Scan for the cell matching the given text and deliver its (x, y) coordinate at center. 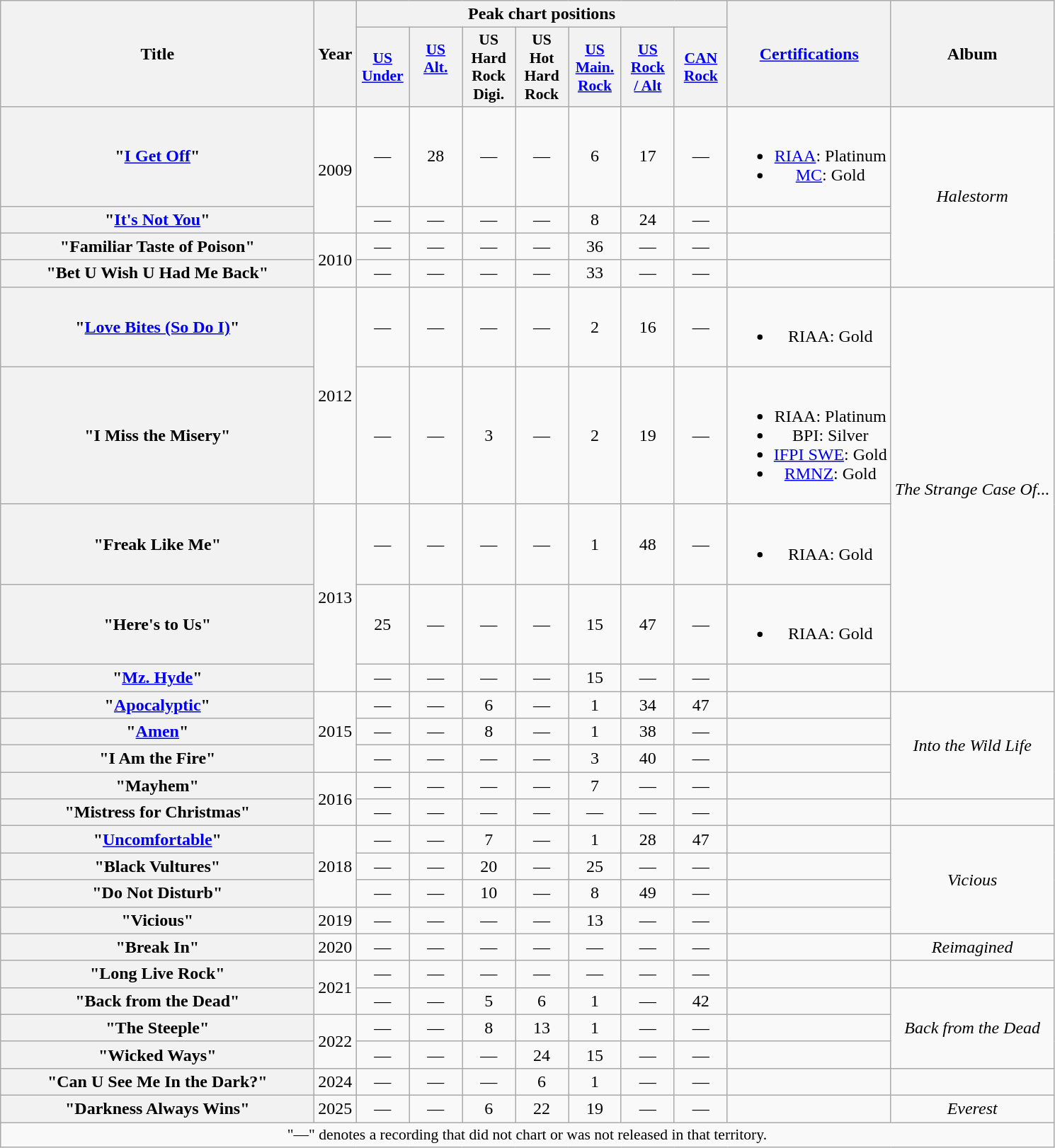
2015 (336, 731)
CANRock (701, 67)
Year (336, 54)
Halestorm (972, 197)
49 (647, 893)
20 (489, 866)
2021 (336, 987)
"I Miss the Misery" (157, 435)
USAlt. (436, 67)
36 (595, 246)
16 (647, 327)
USHotHardRock (542, 67)
2018 (336, 866)
42 (701, 1001)
US Under (382, 67)
"Mistress for Christmas" (157, 813)
40 (647, 759)
Into the Wild Life (972, 745)
2022 (336, 1041)
Back from the Dead (972, 1028)
"Break In" (157, 947)
"Darkness Always Wins" (157, 1108)
Certifications (809, 54)
22 (542, 1108)
RIAA: PlatinumMC: Gold (809, 156)
"Amen" (157, 732)
"Wicked Ways" (157, 1055)
"Back from the Dead" (157, 1001)
2016 (336, 799)
USMain.Rock (595, 67)
33 (595, 273)
2009 (336, 170)
Reimagined (972, 947)
2020 (336, 947)
2013 (336, 597)
2019 (336, 920)
34 (647, 704)
"Mz. Hyde" (157, 677)
2024 (336, 1081)
10 (489, 893)
"Long Live Rock" (157, 974)
"Bet U Wish U Had Me Back" (157, 273)
Peak chart positions (542, 14)
17 (647, 156)
"The Steeple" (157, 1028)
"Do Not Disturb" (157, 893)
"Freak Like Me" (157, 544)
USHardRockDigi. (489, 67)
48 (647, 544)
"Vicious" (157, 920)
"Familiar Taste of Poison" (157, 246)
38 (647, 732)
Vicious (972, 880)
"Can U See Me In the Dark?" (157, 1081)
"Mayhem" (157, 786)
"Black Vultures" (157, 866)
USRock / Alt (647, 67)
"Love Bites (So Do I)" (157, 327)
"Here's to Us" (157, 624)
2010 (336, 260)
Album (972, 54)
"I Get Off" (157, 156)
2025 (336, 1108)
"I Am the Fire" (157, 759)
"—" denotes a recording that did not chart or was not released in that territory. (527, 1135)
5 (489, 1001)
"Apocalyptic" (157, 704)
The Strange Case Of... (972, 488)
Everest (972, 1108)
"It's Not You" (157, 219)
Title (157, 54)
2012 (336, 395)
RIAA: PlatinumBPI: SilverIFPI SWE: GoldRMNZ: Gold (809, 435)
"Uncomfortable" (157, 839)
